Search for the cell housing the specified text and yield its [X, Y] center coordinate. 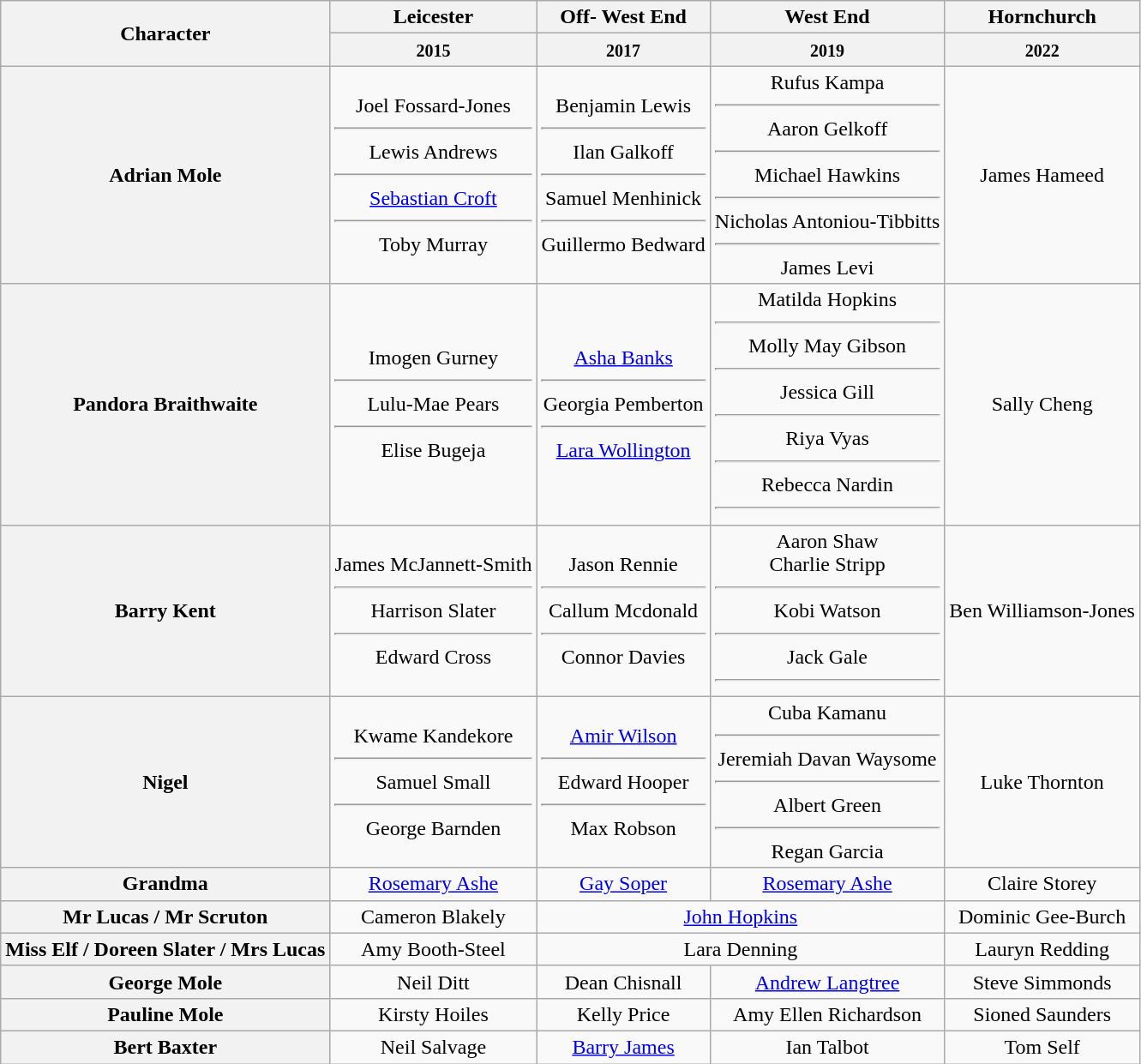
Grandma [165, 884]
Hornchurch [1042, 17]
Benjamin LewisIlan GalkoffSamuel MenhinickGuillermo Bedward [623, 175]
Dominic Gee-Burch [1042, 917]
Pandora Braithwaite [165, 405]
Neil Ditt [434, 982]
George Mole [165, 982]
Off- West End [623, 17]
Claire Storey [1042, 884]
Steve Simmonds [1042, 982]
Bert Baxter [165, 1047]
Amy Booth-Steel [434, 949]
Barry Kent [165, 610]
Leicester [434, 17]
Imogen GurneyLulu-Mae PearsElise Bugeja [434, 405]
2017 [623, 50]
Adrian Mole [165, 175]
Asha BanksGeorgia PembertonLara Wollington [623, 405]
Cuba KamanuJeremiah Davan WaysomeAlbert GreenRegan Garcia [827, 782]
Rufus KampaAaron GelkoffMichael HawkinsNicholas Antoniou-TibbittsJames Levi [827, 175]
Lauryn Redding [1042, 949]
Ben Williamson-Jones [1042, 610]
Barry James [623, 1047]
John Hopkins [741, 917]
Dean Chisnall [623, 982]
2015 [434, 50]
Matilda HopkinsMolly May GibsonJessica GillRiya VyasRebecca Nardin [827, 405]
Luke Thornton [1042, 782]
Amir WilsonEdward HooperMax Robson [623, 782]
Ian Talbot [827, 1047]
Aaron ShawCharlie StrippKobi WatsonJack Gale [827, 610]
West End [827, 17]
Kelly Price [623, 1014]
Sioned Saunders [1042, 1014]
Kwame KandekoreSamuel SmallGeorge Barnden [434, 782]
2019 [827, 50]
Pauline Mole [165, 1014]
James McJannett-SmithHarrison SlaterEdward Cross [434, 610]
Joel Fossard-JonesLewis AndrewsSebastian CroftToby Murray [434, 175]
Andrew Langtree [827, 982]
Gay Soper [623, 884]
Mr Lucas / Mr Scruton [165, 917]
James Hameed [1042, 175]
2022 [1042, 50]
Miss Elf / Doreen Slater / Mrs Lucas [165, 949]
Lara Denning [741, 949]
Character [165, 33]
Amy Ellen Richardson [827, 1014]
Tom Self [1042, 1047]
Sally Cheng [1042, 405]
Cameron Blakely [434, 917]
Kirsty Hoiles [434, 1014]
Neil Salvage [434, 1047]
Jason RennieCallum McdonaldConnor Davies [623, 610]
Nigel [165, 782]
